Detect which cell encompasses the target text, then output its (X, Y) center coordinate. 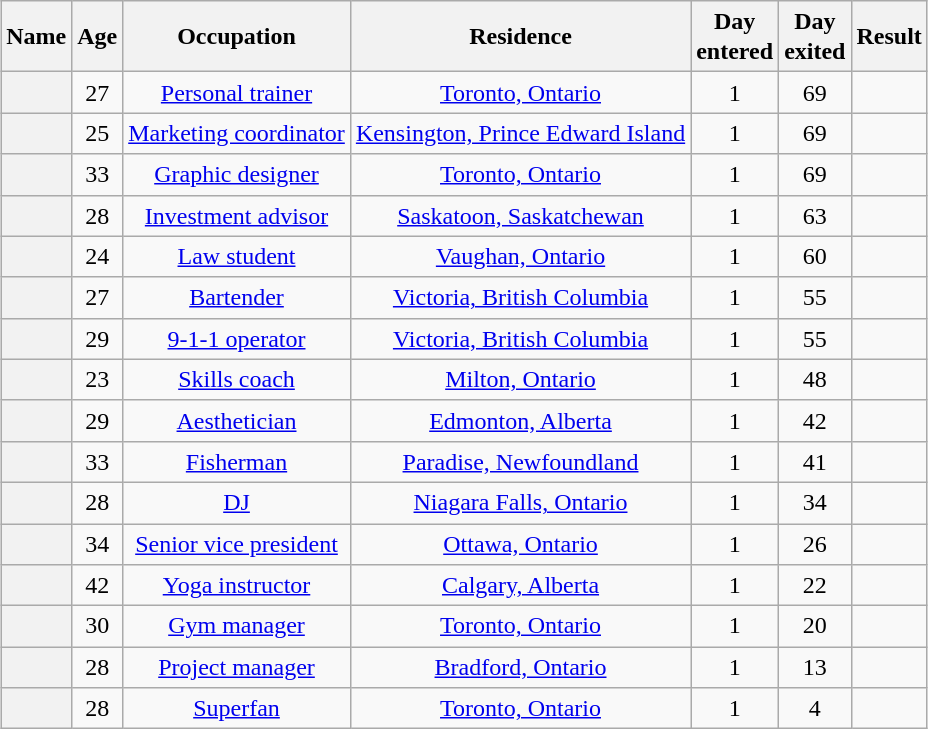
30 (98, 626)
Yoga instructor (237, 586)
Marketing coordinator (237, 134)
26 (815, 544)
41 (815, 462)
Aesthetician (237, 420)
48 (815, 380)
9-1-1 operator (237, 338)
Name (36, 36)
4 (815, 708)
Project manager (237, 668)
Vaughan, Ontario (520, 256)
Residence (520, 36)
Personal trainer (237, 92)
Senior vice president (237, 544)
24 (98, 256)
Gym manager (237, 626)
Milton, Ontario (520, 380)
Paradise, Newfoundland (520, 462)
Result (889, 36)
22 (815, 586)
63 (815, 216)
Dayentered (735, 36)
13 (815, 668)
Edmonton, Alberta (520, 420)
Saskatoon, Saskatchewan (520, 216)
Niagara Falls, Ontario (520, 502)
Graphic designer (237, 174)
Occupation (237, 36)
Bradford, Ontario (520, 668)
Law student (237, 256)
Dayexited (815, 36)
Calgary, Alberta (520, 586)
Kensington, Prince Edward Island (520, 134)
Fisherman (237, 462)
Age (98, 36)
25 (98, 134)
20 (815, 626)
Ottawa, Ontario (520, 544)
23 (98, 380)
Investment advisor (237, 216)
Superfan (237, 708)
Skills coach (237, 380)
DJ (237, 502)
60 (815, 256)
Bartender (237, 298)
